Return the [X, Y] coordinate for the center point of the cell that contains the specified text.  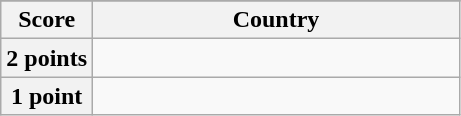
2 points [47, 58]
Country [276, 20]
Score [47, 20]
1 point [47, 96]
